Return [X, Y] of the center of cell containing provided text 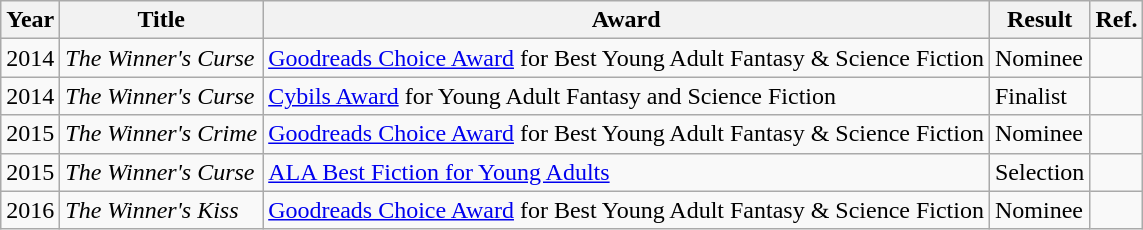
Title [162, 20]
2016 [30, 210]
Award [626, 20]
ALA Best Fiction for Young Adults [626, 172]
Cybils Award for Young Adult Fantasy and Science Fiction [626, 96]
Selection [1039, 172]
The Winner's Crime [162, 134]
Result [1039, 20]
Ref. [1116, 20]
The Winner's Kiss [162, 210]
Finalist [1039, 96]
Year [30, 20]
